Identify which cell holds the provided text, then report its (x, y) central coordinate. 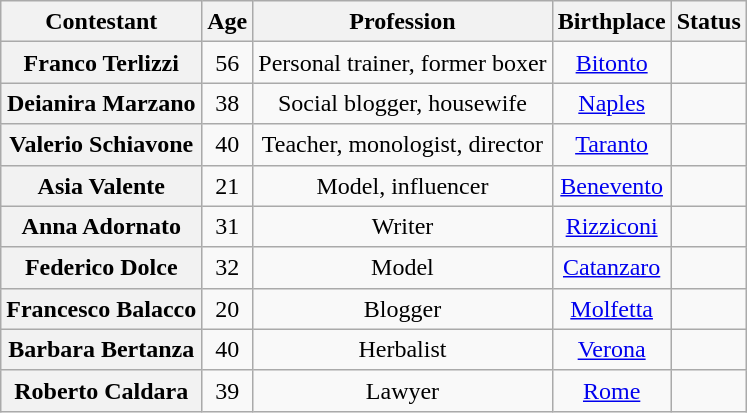
Bitonto (612, 62)
Model, influencer (402, 186)
Francesco Balacco (102, 308)
Birthplace (612, 22)
Contestant (102, 22)
Molfetta (612, 308)
Personal trainer, former boxer (402, 62)
Federico Dolce (102, 268)
Model (402, 268)
Profession (402, 22)
Lawyer (402, 390)
Barbara Bertanza (102, 350)
Verona (612, 350)
Rome (612, 390)
Age (228, 22)
39 (228, 390)
Blogger (402, 308)
21 (228, 186)
Taranto (612, 144)
Anna Adornato (102, 226)
Herbalist (402, 350)
56 (228, 62)
Deianira Marzano (102, 104)
Benevento (612, 186)
Franco Terlizzi (102, 62)
Social blogger, housewife (402, 104)
Naples (612, 104)
Asia Valente (102, 186)
Rizziconi (612, 226)
38 (228, 104)
Writer (402, 226)
20 (228, 308)
Status (708, 22)
Valerio Schiavone (102, 144)
Catanzaro (612, 268)
32 (228, 268)
31 (228, 226)
Roberto Caldara (102, 390)
Teacher, monologist, director (402, 144)
